Identify which cell holds the provided text, then report its (X, Y) central coordinate. 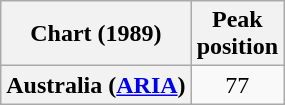
Chart (1989) (96, 34)
Peakposition (237, 34)
77 (237, 85)
Australia (ARIA) (96, 85)
